Extract the (X, Y) coordinate from the center of the cell holding the provided text.  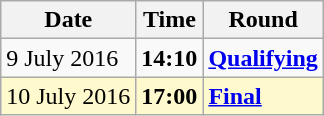
Date (68, 20)
Time (170, 20)
9 July 2016 (68, 58)
10 July 2016 (68, 96)
Final (263, 96)
Qualifying (263, 58)
14:10 (170, 58)
17:00 (170, 96)
Round (263, 20)
